Pinpoint the cell where the given text exists, returning its (X, Y) midpoint coordinate. 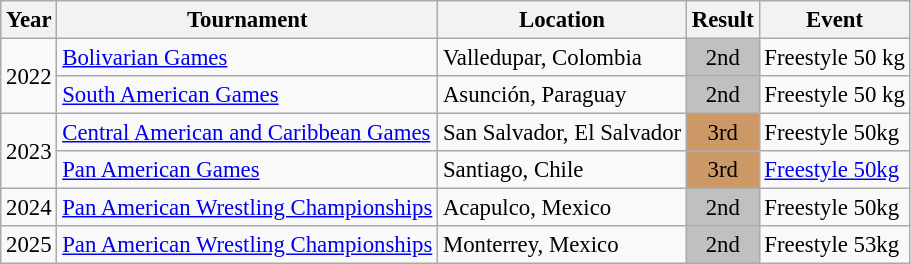
Monterrey, Mexico (562, 245)
Year (29, 20)
Freestyle 53kg (834, 245)
2025 (29, 245)
Central American and Caribbean Games (248, 133)
San Salvador, El Salvador (562, 133)
2024 (29, 208)
Location (562, 20)
Pan American Games (248, 170)
Asunción, Paraguay (562, 95)
Valledupar, Colombia (562, 58)
Tournament (248, 20)
Event (834, 20)
Acapulco, Mexico (562, 208)
South American Games (248, 95)
Santiago, Chile (562, 170)
Result (722, 20)
2022 (29, 76)
Bolivarian Games (248, 58)
2023 (29, 152)
